Scan for the cell matching the given text and deliver its [x, y] coordinate at center. 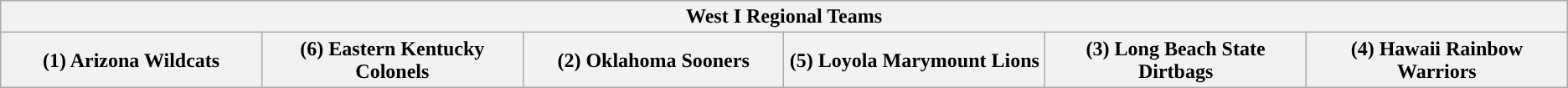
West I Regional Teams [784, 17]
(4) Hawaii Rainbow Warriors [1436, 60]
(6) Eastern Kentucky Colonels [392, 60]
(1) Arizona Wildcats [132, 60]
(5) Loyola Marymount Lions [915, 60]
(3) Long Beach State Dirtbags [1176, 60]
(2) Oklahoma Sooners [653, 60]
